Extract the (x, y) coordinate from the center of the cell holding the provided text.  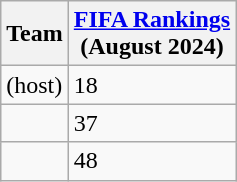
FIFA Rankings(August 2024) (152, 34)
Team (35, 34)
(host) (35, 85)
18 (152, 85)
48 (152, 161)
37 (152, 123)
